Return the (X, Y) coordinate for the center point of the cell that contains the specified text.  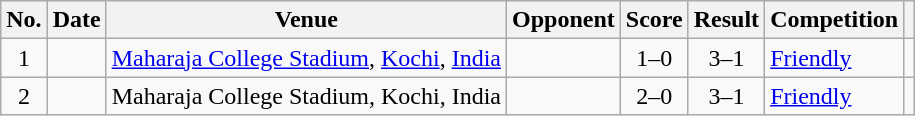
2 (24, 96)
Result (726, 20)
Venue (306, 20)
1–0 (654, 58)
1 (24, 58)
Score (654, 20)
Date (76, 20)
Opponent (564, 20)
Competition (834, 20)
2–0 (654, 96)
No. (24, 20)
